Search for the cell housing the specified text and yield its (X, Y) center coordinate. 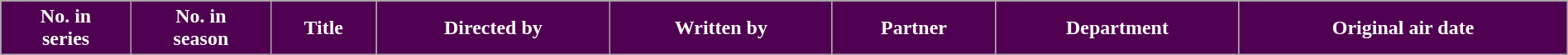
Written by (721, 28)
No. inseries (66, 28)
Original air date (1403, 28)
Title (323, 28)
Department (1117, 28)
No. inseason (200, 28)
Partner (914, 28)
Directed by (493, 28)
